Pinpoint the cell where the given text exists, returning its [x, y] midpoint coordinate. 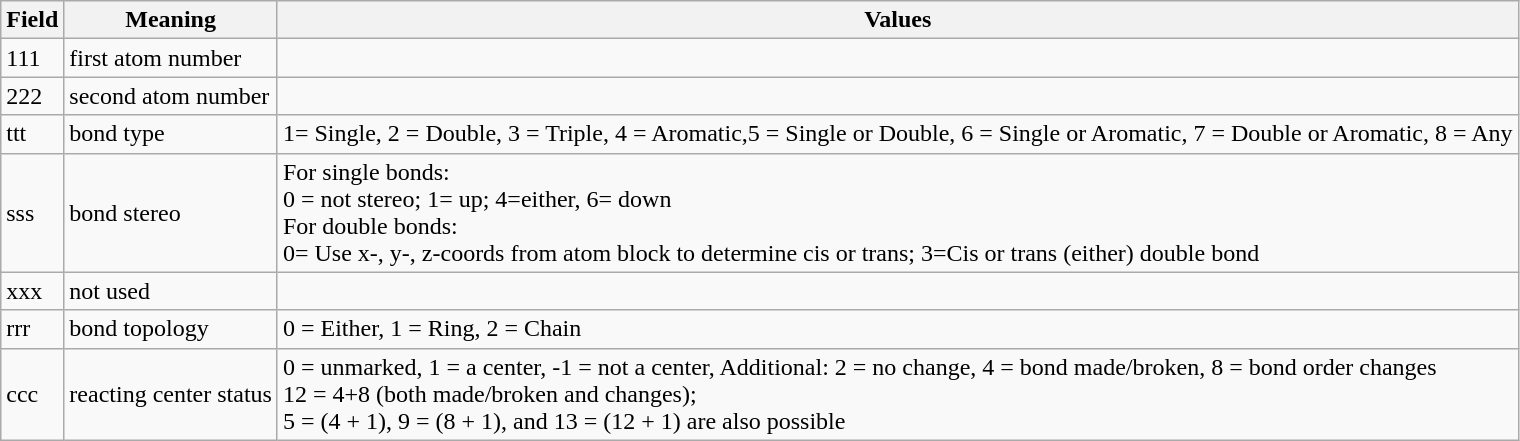
not used [171, 291]
second atom number [171, 96]
0 = Either, 1 = Ring, 2 = Chain [898, 329]
first atom number [171, 58]
bond stereo [171, 212]
222 [32, 96]
Values [898, 20]
reacting center status [171, 394]
ccc [32, 394]
1= Single, 2 = Double, 3 = Triple, 4 = Aromatic,5 = Single or Double, 6 = Single or Aromatic, 7 = Double or Aromatic, 8 = Any [898, 134]
Meaning [171, 20]
sss [32, 212]
111 [32, 58]
rrr [32, 329]
bond type [171, 134]
Field [32, 20]
xxx [32, 291]
ttt [32, 134]
bond topology [171, 329]
